Extract the [X, Y] coordinate from the center of the cell holding the provided text.  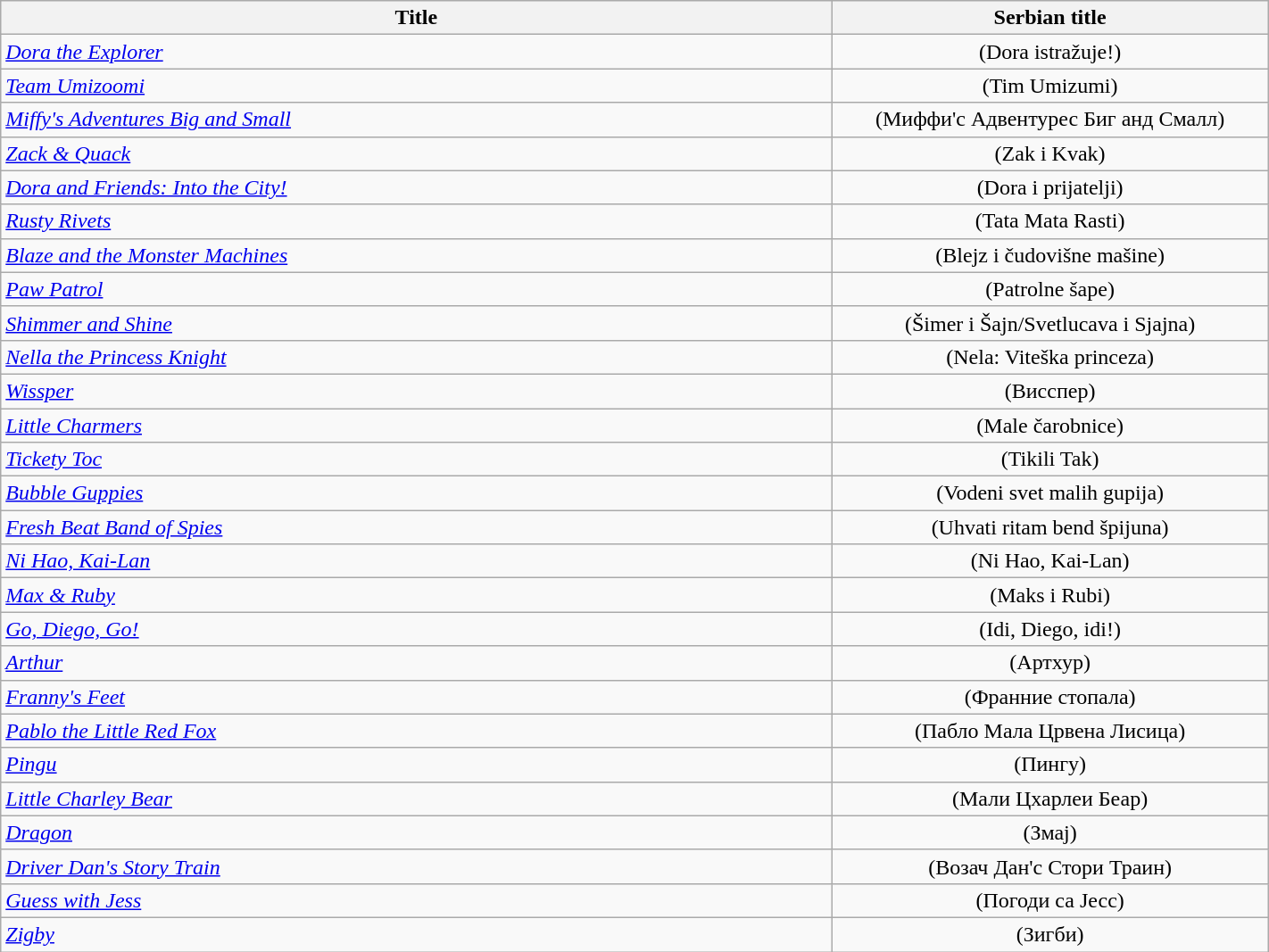
Little Charmers [416, 426]
(Blejz i čudovišne mašine) [1049, 255]
(Мали Цхарлеи Беар) [1049, 799]
Driver Dan's Story Train [416, 866]
(Змај) [1049, 832]
(Висспер) [1049, 391]
(Zak i Kvak) [1049, 153]
(Uhvati ritam bend špijuna) [1049, 527]
(Tim Umizumi) [1049, 86]
(Пабло Мала Црвена Лисица) [1049, 731]
(Франние стопала) [1049, 697]
(Возач Дан'с Стори Траин) [1049, 866]
Title [416, 18]
Fresh Beat Band of Spies [416, 527]
Rusty Rivets [416, 221]
Nella the Princess Knight [416, 357]
(Погоди са Јесс) [1049, 900]
Go, Diego, Go! [416, 629]
Miffy's Adventures Big and Small [416, 120]
(Nela: Viteška princeza) [1049, 357]
Tickety Toc [416, 459]
Pablo the Little Red Fox [416, 731]
Blaze and the Monster Machines [416, 255]
(Зигби) [1049, 934]
Serbian title [1049, 18]
Zigby [416, 934]
(Tikili Tak) [1049, 459]
Wissper [416, 391]
Dragon [416, 832]
Zack & Quack [416, 153]
(Šimer i Šajn/Svetlucava i Sjajna) [1049, 323]
Franny's Feet [416, 697]
Dora and Friends: Into the City! [416, 187]
(Пингу) [1049, 765]
Max & Ruby [416, 595]
(Vodeni svet malih gupija) [1049, 493]
Little Charley Bear [416, 799]
(Dora i prijatelji) [1049, 187]
(Миффи'с Адвентурес Биг анд Смалл) [1049, 120]
Pingu [416, 765]
(Ni Hao, Kai-Lan) [1049, 561]
(Male čarobnice) [1049, 426]
Dora the Explorer [416, 52]
Team Umizoomi [416, 86]
Ni Hao, Kai-Lan [416, 561]
Paw Patrol [416, 289]
(Maks i Rubi) [1049, 595]
Guess with Jess [416, 900]
(Patrolne šape) [1049, 289]
Bubble Guppies [416, 493]
(Артхур) [1049, 663]
(Idi, Diego, idi!) [1049, 629]
Arthur [416, 663]
Shimmer and Shine [416, 323]
(Dora istražuje!) [1049, 52]
(Tata Mata Rasti) [1049, 221]
